Search for the cell housing the specified text and yield its [X, Y] center coordinate. 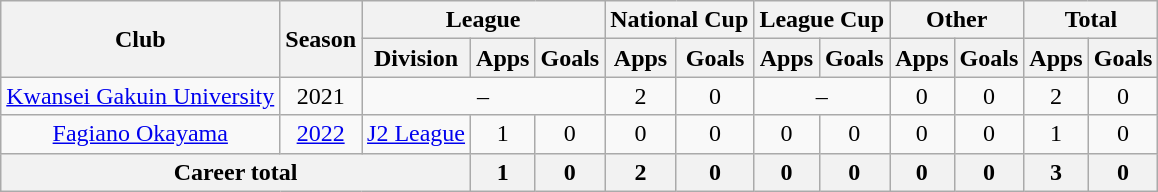
Career total [236, 172]
League [484, 20]
Other [957, 20]
Total [1091, 20]
Season [321, 39]
Fagiano Okayama [140, 134]
Club [140, 39]
J2 League [416, 134]
3 [1056, 172]
2022 [321, 134]
League Cup [822, 20]
2021 [321, 96]
National Cup [680, 20]
Kwansei Gakuin University [140, 96]
Division [416, 58]
